Return the [x, y] coordinate for the center point of the cell that contains the specified text.  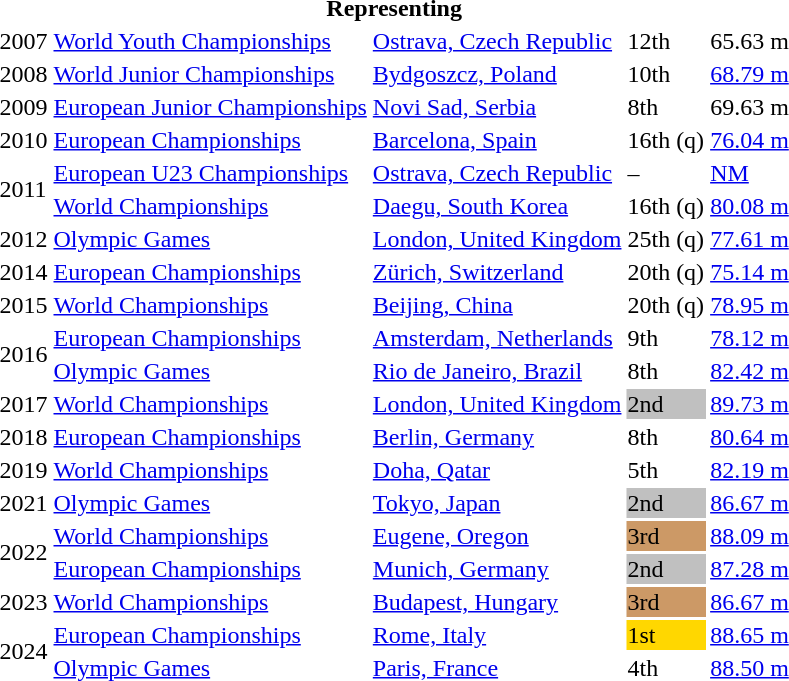
Zürich, Switzerland [497, 272]
Beijing, China [497, 305]
1st [666, 635]
Eugene, Oregon [497, 536]
Amsterdam, Netherlands [497, 338]
Munich, Germany [497, 569]
25th (q) [666, 239]
12th [666, 41]
5th [666, 470]
Barcelona, Spain [497, 140]
European Junior Championships [210, 107]
Berlin, Germany [497, 437]
Rome, Italy [497, 635]
– [666, 173]
World Youth Championships [210, 41]
European U23 Championships [210, 173]
Budapest, Hungary [497, 602]
Rio de Janeiro, Brazil [497, 371]
Novi Sad, Serbia [497, 107]
Tokyo, Japan [497, 503]
9th [666, 338]
Bydgoszcz, Poland [497, 74]
Doha, Qatar [497, 470]
Daegu, South Korea [497, 206]
10th [666, 74]
World Junior Championships [210, 74]
